Pinpoint the cell where the given text exists, returning its [X, Y] midpoint coordinate. 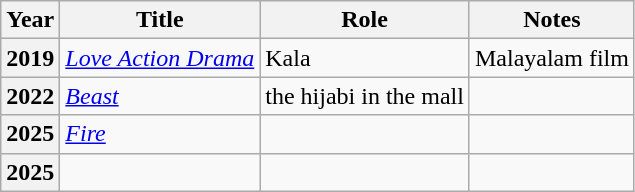
the hijabi in the mall [365, 96]
Beast [160, 96]
Year [30, 20]
Notes [552, 20]
Title [160, 20]
Malayalam film [552, 58]
2019 [30, 58]
Love Action Drama [160, 58]
Fire [160, 134]
Kala [365, 58]
Role [365, 20]
2022 [30, 96]
